From the cell containing the given text, extract its center point as [x, y] coordinate. 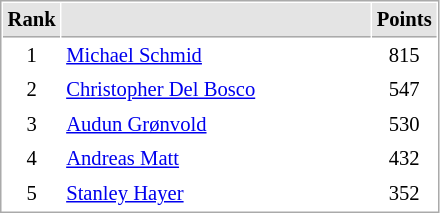
432 [404, 158]
Rank [32, 20]
352 [404, 194]
5 [32, 194]
Points [404, 20]
1 [32, 56]
547 [404, 90]
4 [32, 158]
2 [32, 90]
Stanley Hayer [216, 194]
Michael Schmid [216, 56]
530 [404, 124]
Andreas Matt [216, 158]
Audun Grønvold [216, 124]
3 [32, 124]
Christopher Del Bosco [216, 90]
815 [404, 56]
